Output the (X, Y) coordinate of the center of the cell containing the given text.  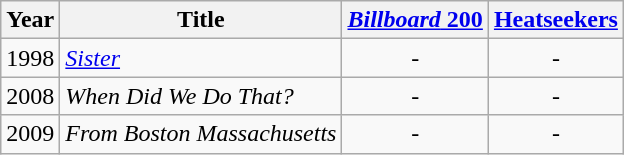
2008 (30, 96)
Title (201, 20)
When Did We Do That? (201, 96)
1998 (30, 58)
Heatseekers (556, 20)
Year (30, 20)
Billboard 200 (415, 20)
Sister (201, 58)
From Boston Massachusetts (201, 134)
2009 (30, 134)
